Scan for the cell matching the given text and deliver its (x, y) coordinate at center. 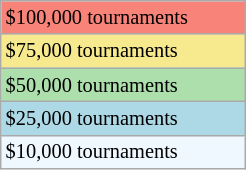
$75,000 tournaments (124, 51)
$25,000 tournaments (124, 118)
$100,000 tournaments (124, 17)
$10,000 tournaments (124, 152)
$50,000 tournaments (124, 85)
